Output the (X, Y) coordinate of the center of the cell containing the given text.  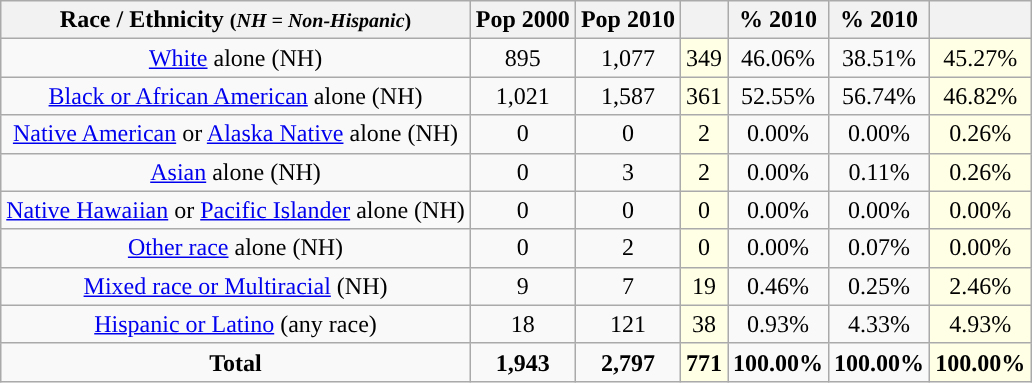
1,943 (522, 362)
56.74% (880, 96)
2,797 (628, 362)
18 (522, 324)
361 (704, 96)
7 (628, 286)
0.93% (778, 324)
349 (704, 58)
Native Hawaiian or Pacific Islander alone (NH) (236, 210)
Other race alone (NH) (236, 248)
Black or African American alone (NH) (236, 96)
45.27% (980, 58)
9 (522, 286)
Pop 2000 (522, 20)
2.46% (980, 286)
38.51% (880, 58)
1,077 (628, 58)
0.46% (778, 286)
0.25% (880, 286)
White alone (NH) (236, 58)
52.55% (778, 96)
Hispanic or Latino (any race) (236, 324)
46.06% (778, 58)
19 (704, 286)
0.11% (880, 172)
1,021 (522, 96)
Mixed race or Multiracial (NH) (236, 286)
4.33% (880, 324)
Race / Ethnicity (NH = Non-Hispanic) (236, 20)
38 (704, 324)
46.82% (980, 96)
Pop 2010 (628, 20)
3 (628, 172)
121 (628, 324)
Total (236, 362)
Asian alone (NH) (236, 172)
895 (522, 58)
4.93% (980, 324)
Native American or Alaska Native alone (NH) (236, 134)
1,587 (628, 96)
771 (704, 362)
0.07% (880, 248)
